Capture the cell that displays the provided text and extract its (x, y) central coordinate. 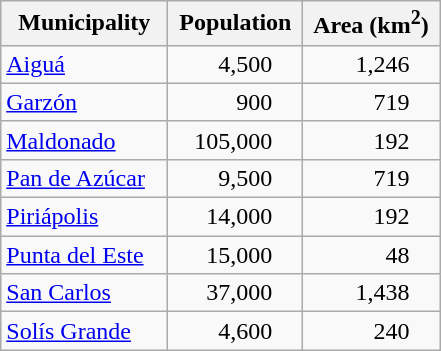
240 (372, 331)
Municipality (84, 24)
Maldonado (84, 140)
Area (km2) (372, 24)
48 (372, 255)
37,000 (236, 293)
9,500 (236, 178)
1,438 (372, 293)
4,600 (236, 331)
105,000 (236, 140)
15,000 (236, 255)
Aiguá (84, 64)
4,500 (236, 64)
Garzón (84, 102)
1,246 (372, 64)
Punta del Este (84, 255)
Pan de Azúcar (84, 178)
14,000 (236, 217)
San Carlos (84, 293)
Population (236, 24)
Piriápolis (84, 217)
Solís Grande (84, 331)
900 (236, 102)
